Return (X, Y) of the center of cell containing provided text 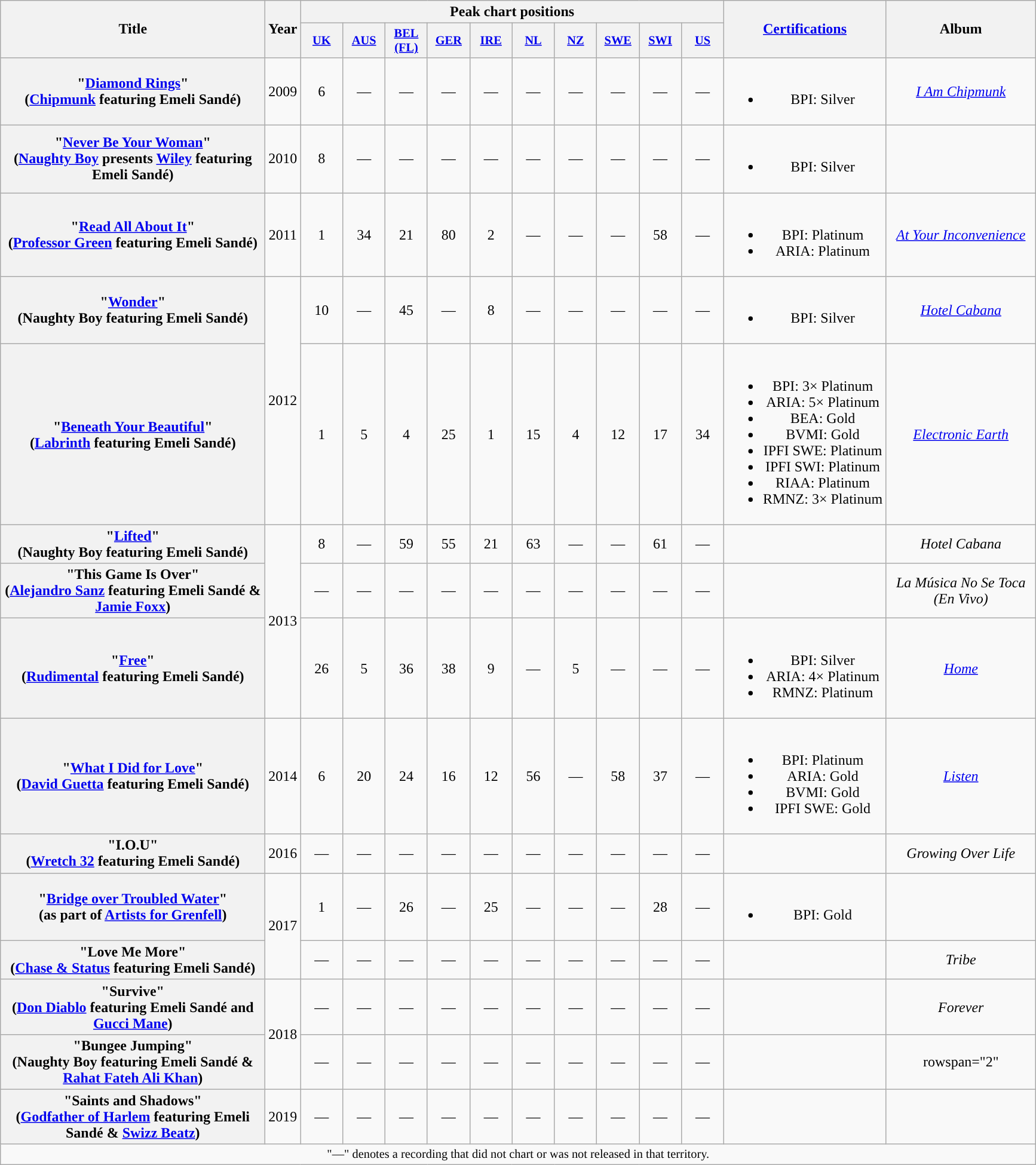
BPI: 3× PlatinumARIA: 5× PlatinumBEA: GoldBVMI: GoldIPFI SWE: PlatinumIPFI SWI: PlatinumRIAA: PlatinumRMNZ: 3× Platinum (804, 434)
BEL(FL) (406, 41)
55 (448, 544)
37 (661, 776)
Peak chart positions (513, 12)
GER (448, 41)
Home (961, 668)
"Bridge over Troubled Water"(as part of Artists for Grenfell) (133, 907)
NL (533, 41)
2010 (283, 159)
BPI: PlatinumARIA: Platinum (804, 235)
IRE (491, 41)
2016 (283, 853)
AUS (364, 41)
SWE (618, 41)
Forever (961, 1007)
56 (533, 776)
Album (961, 29)
La Música No Se Toca (En Vivo) (961, 591)
Title (133, 29)
2012 (283, 400)
"Diamond Rings"(Chipmunk featuring Emeli Sandé) (133, 91)
"Free"(Rudimental featuring Emeli Sandé) (133, 668)
"Read All About It"(Professor Green featuring Emeli Sandé) (133, 235)
UK (321, 41)
"Bungee Jumping"(Naughty Boy featuring Emeli Sandé & Rahat Fateh Ali Khan) (133, 1062)
2013 (283, 621)
Growing Over Life (961, 853)
15 (533, 434)
"What I Did for Love"(David Guetta featuring Emeli Sandé) (133, 776)
"—" denotes a recording that did not chart or was not released in that territory. (519, 1154)
2014 (283, 776)
17 (661, 434)
Tribe (961, 959)
80 (448, 235)
45 (406, 311)
16 (448, 776)
US (703, 41)
BPI: Gold (804, 907)
36 (406, 668)
2018 (283, 1034)
"This Game Is Over"(Alejandro Sanz featuring Emeli Sandé & Jamie Foxx) (133, 591)
BPI: PlatinumARIA: GoldBVMI: GoldIPFI SWE: Gold (804, 776)
59 (406, 544)
2 (491, 235)
Electronic Earth (961, 434)
2017 (283, 926)
9 (491, 668)
"Lifted"(Naughty Boy featuring Emeli Sandé) (133, 544)
BPI: SilverARIA: 4× PlatinumRMNZ: Platinum (804, 668)
28 (661, 907)
"Survive"(Don Diablo featuring Emeli Sandé and Gucci Mane) (133, 1007)
"Saints and Shadows"(Godfather of Harlem featuring Emeli Sandé & Swizz Beatz) (133, 1117)
"Beneath Your Beautiful"(Labrinth featuring Emeli Sandé) (133, 434)
24 (406, 776)
Year (283, 29)
"Love Me More"(Chase & Status featuring Emeli Sandé) (133, 959)
"I.O.U"(Wretch 32 featuring Emeli Sandé) (133, 853)
2019 (283, 1117)
I Am Chipmunk (961, 91)
20 (364, 776)
"Wonder"(Naughty Boy featuring Emeli Sandé) (133, 311)
10 (321, 311)
"Never Be Your Woman"(Naughty Boy presents Wiley featuring Emeli Sandé) (133, 159)
38 (448, 668)
2009 (283, 91)
Listen (961, 776)
NZ (576, 41)
At Your Inconvenience (961, 235)
61 (661, 544)
Certifications (804, 29)
63 (533, 544)
2011 (283, 235)
SWI (661, 41)
rowspan="2" (961, 1062)
